For the text-containing cell, return its midpoint in [X, Y] coordinate format. 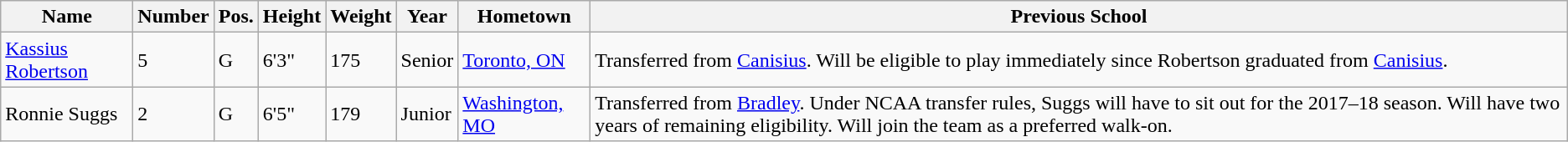
2 [173, 114]
Name [67, 17]
Hometown [524, 17]
6'5" [291, 114]
Senior [427, 60]
Transferred from Canisius. Will be eligible to play immediately since Robertson graduated from Canisius. [1079, 60]
Toronto, ON [524, 60]
5 [173, 60]
175 [361, 60]
Height [291, 17]
Pos. [236, 17]
Washington, MO [524, 114]
Junior [427, 114]
Year [427, 17]
179 [361, 114]
Kassius Robertson [67, 60]
6'3" [291, 60]
Number [173, 17]
Ronnie Suggs [67, 114]
Previous School [1079, 17]
Weight [361, 17]
